Determine the (X, Y) coordinate at the center of the cell enclosing the given text.  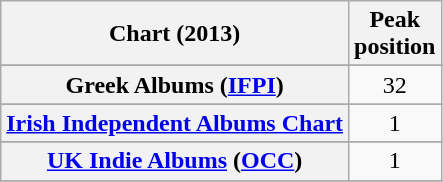
Irish Independent Albums Chart (175, 123)
UK Indie Albums (OCC) (175, 161)
Chart (2013) (175, 34)
Greek Albums (IFPI) (175, 85)
32 (395, 85)
Peakposition (395, 34)
